Return [x, y] of the center of cell containing provided text 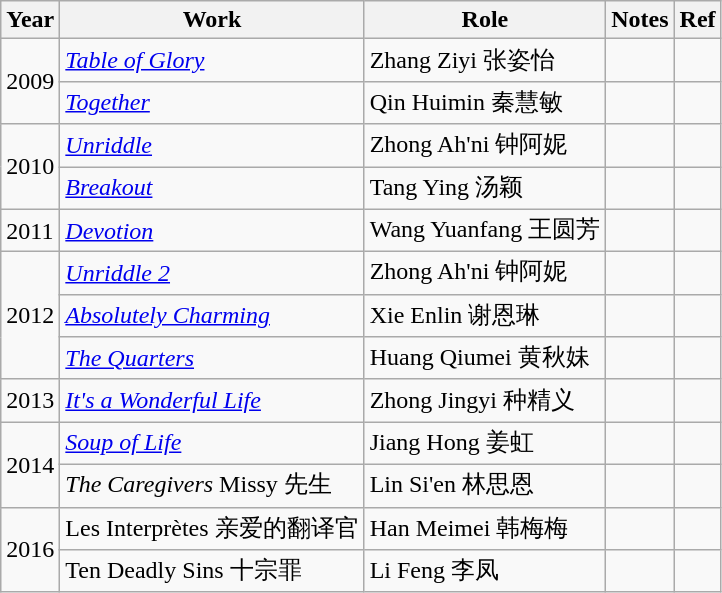
Breakout [212, 188]
2010 [30, 166]
Zhong Jingyi 种精义 [485, 400]
Wang Yuanfang 王圆芳 [485, 230]
The Caregivers Missy 先生 [212, 486]
2011 [30, 230]
2016 [30, 550]
Lin Si'en 林思恩 [485, 486]
2014 [30, 464]
Unriddle 2 [212, 274]
Huang Qiumei 黄秋妹 [485, 358]
Les Interprètes 亲爱的翻译官 [212, 528]
Work [212, 20]
Ref [698, 20]
Table of Glory [212, 60]
Jiang Hong 姜虹 [485, 444]
Qin Huimin 秦慧敏 [485, 102]
2013 [30, 400]
2012 [30, 316]
Together [212, 102]
Unriddle [212, 146]
The Quarters [212, 358]
Year [30, 20]
Devotion [212, 230]
Absolutely Charming [212, 316]
Ten Deadly Sins 十宗罪 [212, 572]
2009 [30, 82]
It's a Wonderful Life [212, 400]
Role [485, 20]
Notes [640, 20]
Li Feng 李凤 [485, 572]
Xie Enlin 谢恩琳 [485, 316]
Han Meimei 韩梅梅 [485, 528]
Zhang Ziyi 张姿怡 [485, 60]
Tang Ying 汤颖 [485, 188]
Soup of Life [212, 444]
